Search for the cell housing the specified text and yield its (x, y) center coordinate. 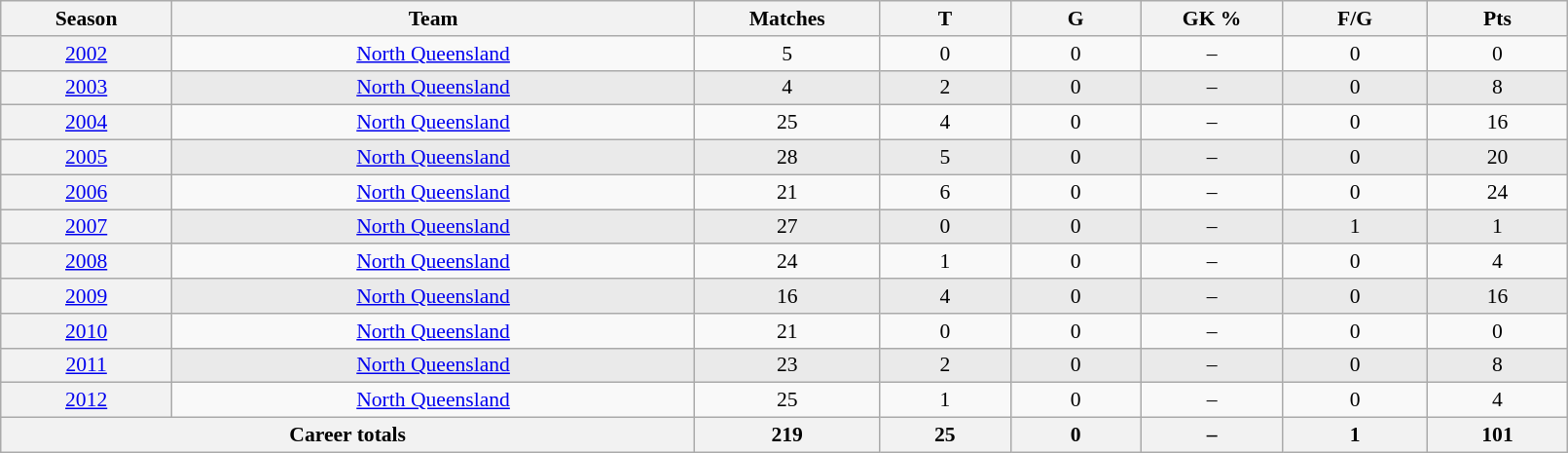
2012 (87, 400)
Matches (787, 19)
Season (87, 19)
Pts (1497, 19)
Team (434, 19)
28 (787, 158)
2002 (87, 54)
2008 (87, 262)
2007 (87, 227)
2009 (87, 296)
2005 (87, 158)
23 (787, 365)
2003 (87, 88)
G (1076, 19)
GK % (1212, 19)
Career totals (348, 435)
2010 (87, 331)
T (945, 19)
2011 (87, 365)
27 (787, 227)
6 (945, 192)
219 (787, 435)
101 (1497, 435)
2006 (87, 192)
20 (1497, 158)
F/G (1355, 19)
2004 (87, 123)
